Search for the cell housing the specified text and yield its [X, Y] center coordinate. 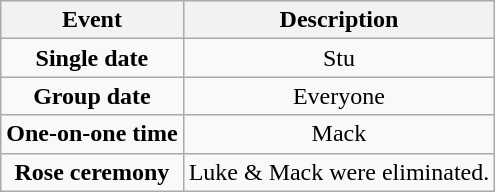
Event [92, 20]
Stu [339, 58]
Single date [92, 58]
Everyone [339, 96]
Mack [339, 134]
Group date [92, 96]
One-on-one time [92, 134]
Rose ceremony [92, 172]
Description [339, 20]
Luke & Mack were eliminated. [339, 172]
